For the text-containing cell, return its midpoint in [X, Y] coordinate format. 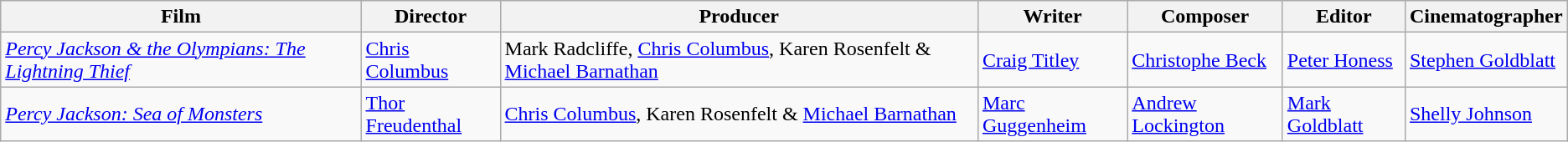
Craig Titley [1052, 60]
Percy Jackson: Sea of Monsters [181, 114]
Mark Radcliffe, Chris Columbus, Karen Rosenfelt & Michael Barnathan [739, 60]
Mark Goldblatt [1344, 114]
Percy Jackson & the Olympians: The Lightning Thief [181, 60]
Peter Honess [1344, 60]
Marc Guggenheim [1052, 114]
Thor Freudenthal [431, 114]
Shelly Johnson [1486, 114]
Producer [739, 17]
Stephen Goldblatt [1486, 60]
Cinematographer [1486, 17]
Writer [1052, 17]
Editor [1344, 17]
Christophe Beck [1205, 60]
Chris Columbus, Karen Rosenfelt & Michael Barnathan [739, 114]
Andrew Lockington [1205, 114]
Director [431, 17]
Chris Columbus [431, 60]
Film [181, 17]
Composer [1205, 17]
